Determine the (X, Y) coordinate at the center of the cell enclosing the given text.  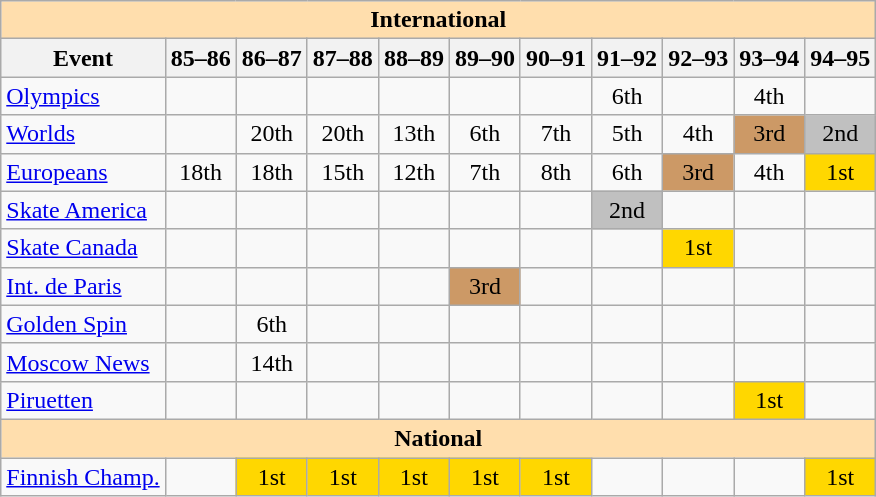
89–90 (484, 58)
National (438, 438)
Skate America (83, 210)
International (438, 20)
Moscow News (83, 362)
14th (272, 362)
Finnish Champ. (83, 477)
87–88 (342, 58)
88–89 (414, 58)
92–93 (698, 58)
90–91 (556, 58)
13th (414, 134)
93–94 (770, 58)
Skate Canada (83, 248)
Int. de Paris (83, 286)
86–87 (272, 58)
Olympics (83, 96)
Piruetten (83, 400)
Europeans (83, 172)
Golden Spin (83, 324)
5th (628, 134)
Event (83, 58)
94–95 (840, 58)
12th (414, 172)
85–86 (200, 58)
15th (342, 172)
91–92 (628, 58)
8th (556, 172)
Worlds (83, 134)
